Locate the cell with the specified text and output its (x, y) center coordinate. 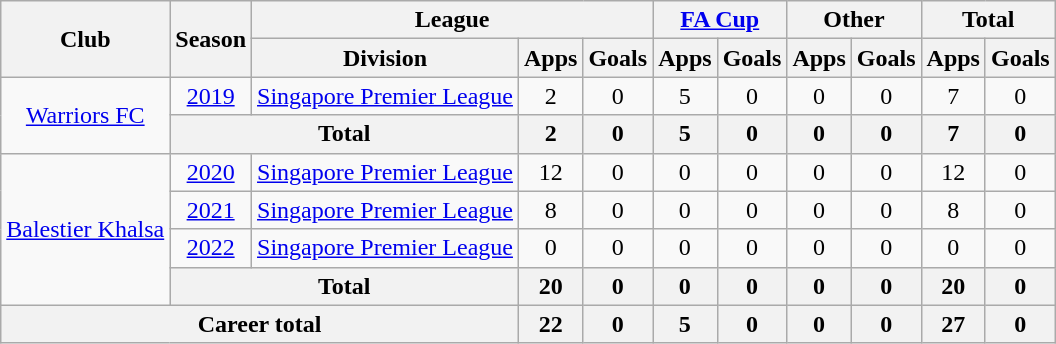
2020 (211, 172)
22 (550, 324)
Season (211, 39)
Balestier Khalsa (86, 229)
Other (854, 20)
FA Cup (720, 20)
Division (386, 58)
2022 (211, 248)
Warriors FC (86, 115)
Club (86, 39)
2019 (211, 96)
League (452, 20)
27 (953, 324)
2021 (211, 210)
Career total (260, 324)
